Detect which cell encompasses the target text, then output its (x, y) center coordinate. 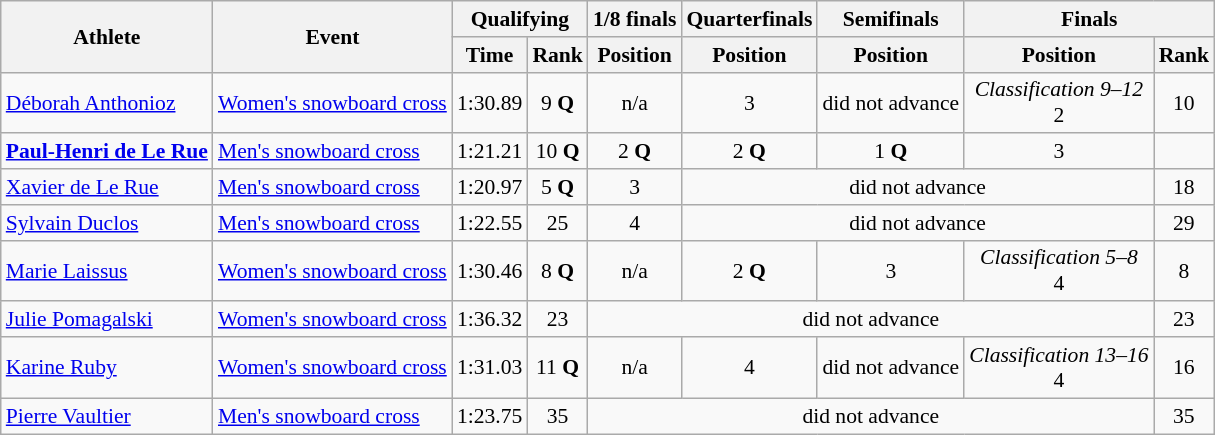
25 (558, 223)
Paul-Henri de Le Rue (107, 152)
29 (1184, 223)
Time (490, 55)
11 Q (558, 368)
9 Q (558, 102)
Xavier de Le Rue (107, 187)
8 Q (558, 270)
16 (1184, 368)
Sylvain Duclos (107, 223)
Athlete (107, 36)
Quarterfinals (749, 19)
1:21.21 (490, 152)
Pierre Vaultier (107, 416)
8 (1184, 270)
Julie Pomagalski (107, 320)
1:36.32 (490, 320)
Finals (1089, 19)
Semifinals (890, 19)
1:31.03 (490, 368)
Marie Laissus (107, 270)
1 Q (890, 152)
Qualifying (520, 19)
1:23.75 (490, 416)
Karine Ruby (107, 368)
Classification 5–8 4 (1058, 270)
1:30.46 (490, 270)
Déborah Anthonioz (107, 102)
Classification 9–12 2 (1058, 102)
5 Q (558, 187)
1/8 finals (634, 19)
18 (1184, 187)
10 Q (558, 152)
Event (332, 36)
1:22.55 (490, 223)
1:20.97 (490, 187)
1:30.89 (490, 102)
10 (1184, 102)
Classification 13–16 4 (1058, 368)
